Return (x, y) of the center of cell containing provided text 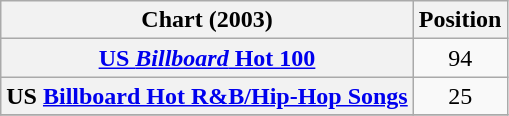
Position (460, 20)
Chart (2003) (207, 20)
25 (460, 96)
US Billboard Hot 100 (207, 58)
US Billboard Hot R&B/Hip-Hop Songs (207, 96)
94 (460, 58)
